Detect which cell encompasses the target text, then output its [x, y] center coordinate. 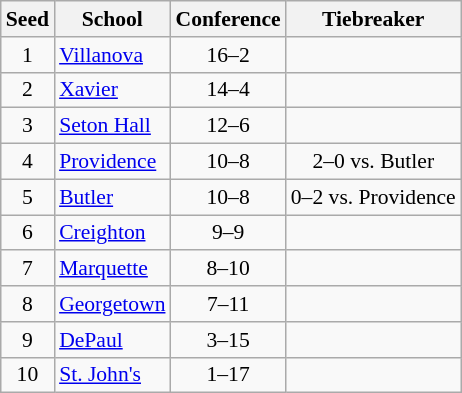
3 [28, 126]
2–0 vs. Butler [374, 162]
Marquette [112, 269]
St. John's [112, 375]
8 [28, 304]
4 [28, 162]
1–17 [228, 375]
12–6 [228, 126]
5 [28, 197]
Villanova [112, 55]
Seed [28, 19]
Creighton [112, 233]
Conference [228, 19]
Georgetown [112, 304]
6 [28, 233]
0–2 vs. Providence [374, 197]
3–15 [228, 340]
Xavier [112, 90]
7–11 [228, 304]
Seton Hall [112, 126]
8–10 [228, 269]
School [112, 19]
16–2 [228, 55]
14–4 [228, 90]
Butler [112, 197]
Providence [112, 162]
9 [28, 340]
Tiebreaker [374, 19]
DePaul [112, 340]
7 [28, 269]
10 [28, 375]
1 [28, 55]
9–9 [228, 233]
2 [28, 90]
